Return the [X, Y] coordinate for the center point of the cell that contains the specified text.  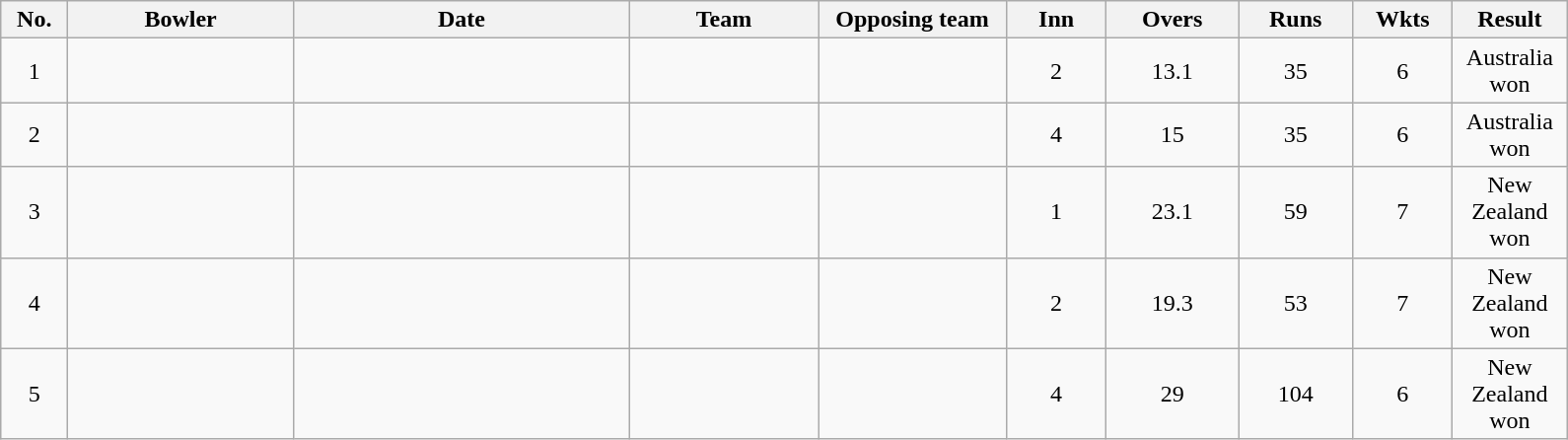
15 [1173, 134]
Overs [1173, 20]
Wkts [1402, 20]
13.1 [1173, 71]
Bowler [181, 20]
Opposing team [913, 20]
3 [35, 212]
19.3 [1173, 303]
59 [1296, 212]
29 [1173, 394]
Team [724, 20]
5 [35, 394]
104 [1296, 394]
23.1 [1173, 212]
Inn [1057, 20]
Result [1510, 20]
Runs [1296, 20]
No. [35, 20]
Date [462, 20]
53 [1296, 303]
